Extract the [x, y] coordinate from the center of the cell holding the provided text.  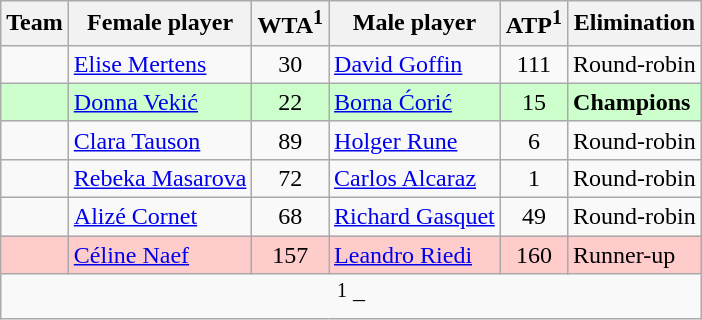
Carlos Alcaraz [415, 178]
1 – [352, 296]
22 [290, 102]
ATP1 [534, 24]
160 [534, 255]
Champions [635, 102]
Clara Tauson [160, 140]
Female player [160, 24]
15 [534, 102]
1 [534, 178]
72 [290, 178]
Richard Gasquet [415, 217]
Rebeka Masarova [160, 178]
68 [290, 217]
Elise Mertens [160, 64]
Donna Vekić [160, 102]
David Goffin [415, 64]
Borna Ćorić [415, 102]
89 [290, 140]
157 [290, 255]
111 [534, 64]
30 [290, 64]
Team [35, 24]
Leandro Riedi [415, 255]
Male player [415, 24]
Elimination [635, 24]
Holger Rune [415, 140]
Céline Naef [160, 255]
Runner-up [635, 255]
49 [534, 217]
6 [534, 140]
WTA1 [290, 24]
Alizé Cornet [160, 217]
